Search for the cell housing the specified text and yield its (x, y) center coordinate. 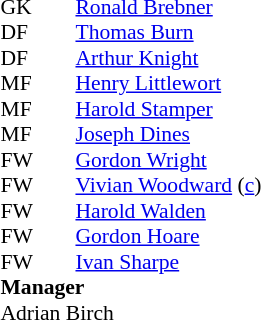
Henry Littlewort (168, 83)
Vivian Woodward (c) (168, 185)
Arthur Knight (168, 58)
Gordon Hoare (168, 237)
Joseph Dines (168, 135)
Manager (130, 287)
Harold Stamper (168, 109)
Gordon Wright (168, 160)
Harold Walden (168, 211)
Thomas Burn (168, 33)
Ivan Sharpe (168, 262)
